Scan for the cell matching the given text and deliver its [x, y] coordinate at center. 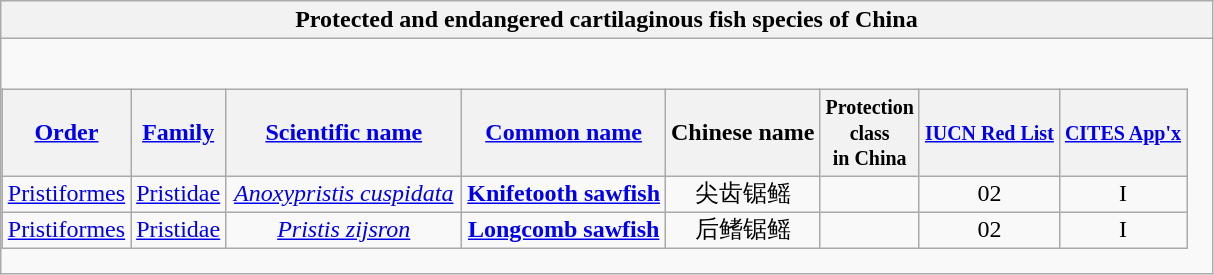
Protectionclassin China [870, 134]
后鳍锯鳐 [743, 230]
Chinese name [743, 134]
Protected and endangered cartilaginous fish species of China [606, 20]
Longcomb sawfish [564, 230]
Anoxypristis cuspidata [344, 194]
Family [178, 134]
Knifetooth sawfish [564, 194]
Pristis zijsron [344, 230]
Scientific name [344, 134]
尖齿锯鳐 [743, 194]
Order [66, 134]
IUCN Red List [989, 134]
Common name [564, 134]
CITES App'x [1122, 134]
